Scan for the cell matching the given text and deliver its (X, Y) coordinate at center. 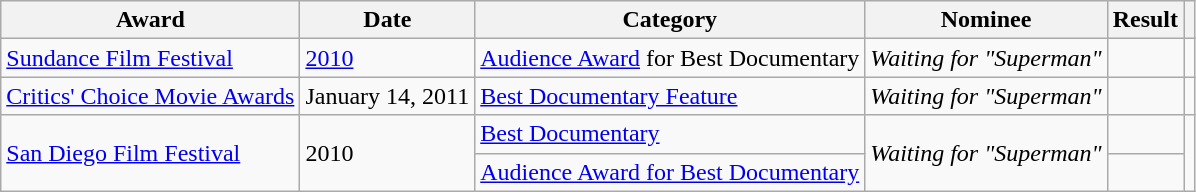
Category (670, 20)
Sundance Film Festival (150, 58)
Result (1145, 20)
Best Documentary (670, 134)
Date (388, 20)
Best Documentary Feature (670, 96)
Nominee (986, 20)
San Diego Film Festival (150, 153)
Award (150, 20)
January 14, 2011 (388, 96)
Critics' Choice Movie Awards (150, 96)
